Return the (x, y) coordinate for the center point of the cell that contains the specified text.  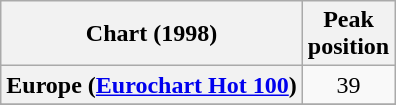
Chart (1998) (152, 34)
Europe (Eurochart Hot 100) (152, 85)
Peakposition (348, 34)
39 (348, 85)
